Capture the cell that displays the provided text and extract its (X, Y) central coordinate. 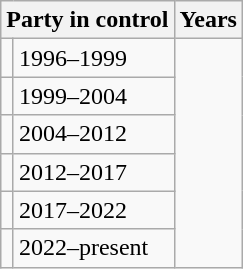
Years (208, 20)
2022–present (94, 248)
2012–2017 (94, 172)
1999–2004 (94, 96)
1996–1999 (94, 58)
2004–2012 (94, 134)
2017–2022 (94, 210)
Party in control (88, 20)
